Detect which cell encompasses the target text, then output its [x, y] center coordinate. 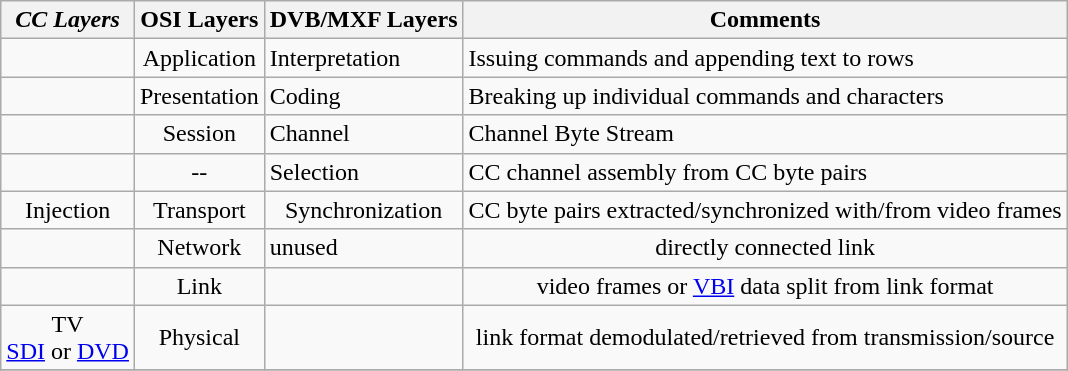
Comments [765, 20]
Application [199, 58]
Presentation [199, 96]
link format demodulated/retrieved from transmission/source [765, 338]
unused [364, 248]
Link [199, 286]
Transport [199, 210]
directly connected link [765, 248]
Network [199, 248]
DVB/MXF Layers [364, 20]
Synchronization [364, 210]
Session [199, 134]
Interpretation [364, 58]
Issuing commands and appending text to rows [765, 58]
Selection [364, 172]
Breaking up individual commands and characters [765, 96]
Coding [364, 96]
Physical [199, 338]
video frames or VBI data split from link format [765, 286]
Channel [364, 134]
CC channel assembly from CC byte pairs [765, 172]
Injection [68, 210]
TVSDI or DVD [68, 338]
CC Layers [68, 20]
-- [199, 172]
OSI Layers [199, 20]
CC byte pairs extracted/synchronized with/from video frames [765, 210]
Channel Byte Stream [765, 134]
